Identify which cell holds the provided text, then report its [X, Y] central coordinate. 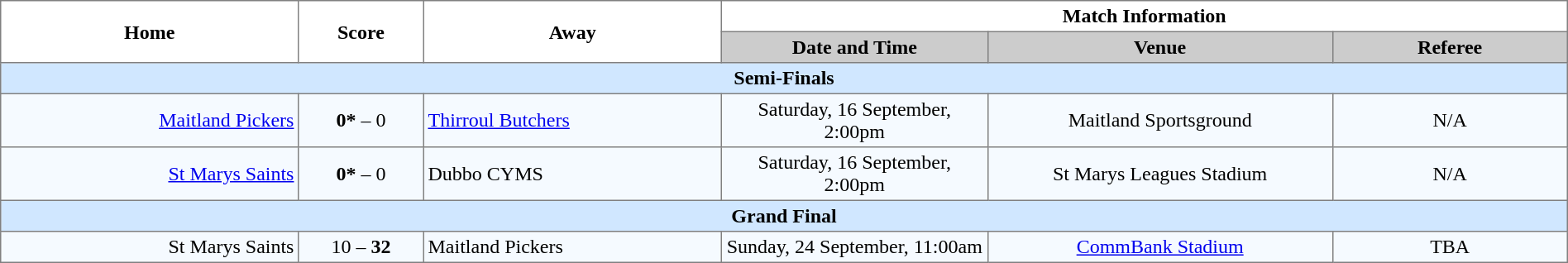
Maitland Sportsground [1159, 120]
CommBank Stadium [1159, 247]
Away [572, 31]
Dubbo CYMS [572, 174]
Sunday, 24 September, 11:00am [854, 247]
Date and Time [854, 47]
Score [361, 31]
Grand Final [784, 216]
Thirroul Butchers [572, 120]
10 – 32 [361, 247]
TBA [1450, 247]
Venue [1159, 47]
St Marys Leagues Stadium [1159, 174]
Referee [1450, 47]
Home [150, 31]
Match Information [1145, 17]
Semi-Finals [784, 79]
